Capture the cell that displays the provided text and extract its [X, Y] central coordinate. 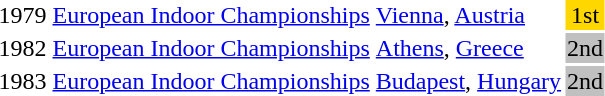
Vienna, Austria [468, 15]
Budapest, Hungary [468, 81]
1st [586, 15]
Athens, Greece [468, 48]
